Locate the cell with the specified text and output its (X, Y) center coordinate. 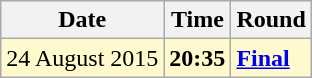
Time (198, 20)
Final (271, 58)
Round (271, 20)
20:35 (198, 58)
24 August 2015 (82, 58)
Date (82, 20)
